Search for the cell housing the specified text and yield its (x, y) center coordinate. 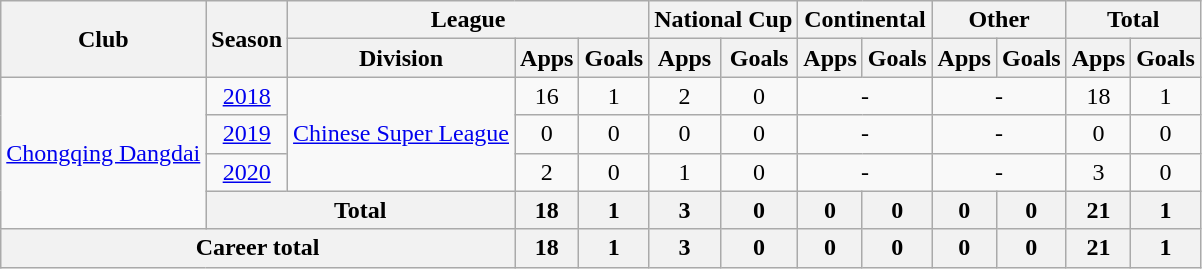
2018 (247, 96)
Chinese Super League (402, 134)
2019 (247, 134)
Club (104, 39)
League (468, 20)
Division (402, 58)
16 (547, 96)
National Cup (724, 20)
Career total (258, 248)
2020 (247, 172)
Season (247, 39)
Chongqing Dangdai (104, 153)
Other (999, 20)
Continental (865, 20)
